Locate the cell with the specified text and output its [x, y] center coordinate. 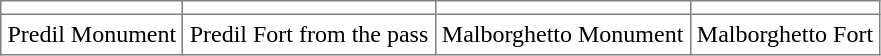
Predil Fort from the pass [309, 34]
Malborghetto Monument [562, 34]
Malborghetto Fort [785, 34]
Predil Monument [92, 34]
